Identify which cell holds the provided text, then report its [x, y] central coordinate. 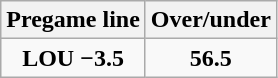
Over/under [210, 20]
56.5 [210, 58]
LOU −3.5 [74, 58]
Pregame line [74, 20]
